Detect which cell encompasses the target text, then output its (x, y) center coordinate. 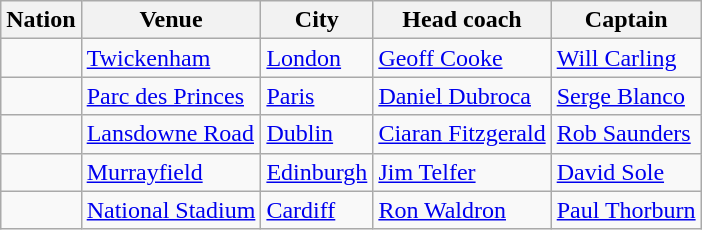
Murrayfield (171, 172)
Ron Waldron (462, 210)
Geoff Cooke (462, 58)
Parc des Princes (171, 96)
Nation (41, 20)
Serge Blanco (626, 96)
Venue (171, 20)
David Sole (626, 172)
London (317, 58)
Edinburgh (317, 172)
Captain (626, 20)
Ciaran Fitzgerald (462, 134)
City (317, 20)
Rob Saunders (626, 134)
National Stadium (171, 210)
Daniel Dubroca (462, 96)
Twickenham (171, 58)
Lansdowne Road (171, 134)
Jim Telfer (462, 172)
Paris (317, 96)
Paul Thorburn (626, 210)
Dublin (317, 134)
Head coach (462, 20)
Will Carling (626, 58)
Cardiff (317, 210)
